Provide the [X, Y] coordinate of the cell's center where the given text is located.  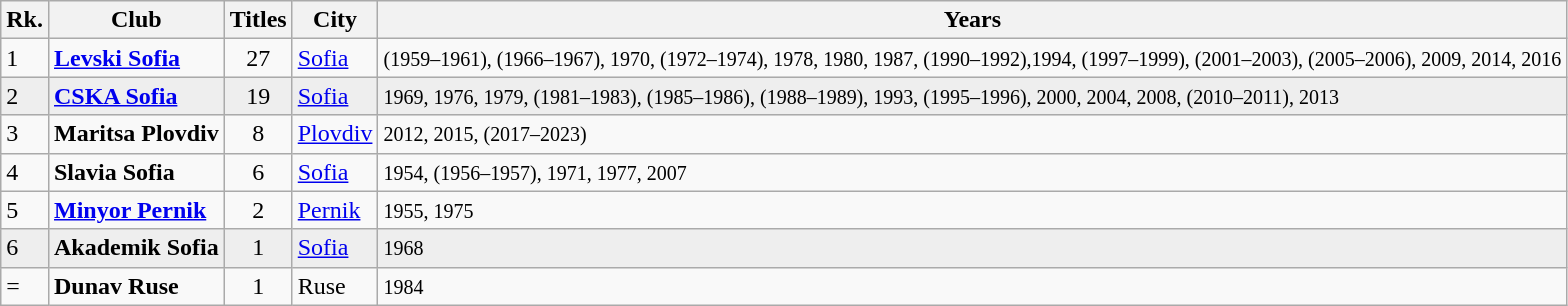
Club [136, 20]
4 [25, 172]
1984 [972, 286]
Maritsa Plovdiv [136, 134]
1954, (1956–1957), 1971, 1977, 2007 [972, 172]
19 [258, 96]
1969, 1976, 1979, (1981–1983), (1985–1986), (1988–1989), 1993, (1995–1996), 2000, 2004, 2008, (2010–2011), 2013 [972, 96]
1968 [972, 248]
3 [25, 134]
27 [258, 58]
Levski Sofia [136, 58]
Pernik [335, 210]
8 [258, 134]
Dunav Ruse [136, 286]
Titles [258, 20]
5 [25, 210]
City [335, 20]
(1959–1961), (1966–1967), 1970, (1972–1974), 1978, 1980, 1987, (1990–1992),1994, (1997–1999), (2001–2003), (2005–2006), 2009, 2014, 2016 [972, 58]
= [25, 286]
CSKA Sofia [136, 96]
Minyor Pernik [136, 210]
1955, 1975 [972, 210]
Years [972, 20]
Plovdiv [335, 134]
Ruse [335, 286]
Rk. [25, 20]
Akademik Sofia [136, 248]
Slavia Sofia [136, 172]
2012, 2015, (2017–2023) [972, 134]
